Determine the [x, y] coordinate at the center of the cell enclosing the given text.  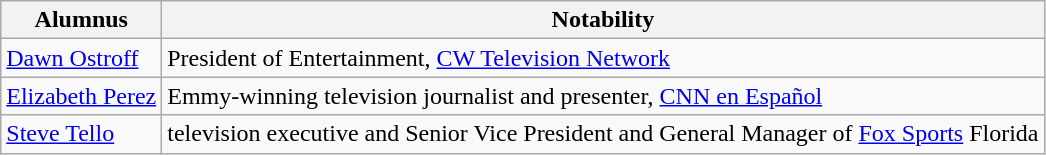
Alumnus [82, 20]
Emmy-winning television journalist and presenter, CNN en Español [603, 96]
Steve Tello [82, 134]
television executive and Senior Vice President and General Manager of Fox Sports Florida [603, 134]
Notability [603, 20]
President of Entertainment, CW Television Network [603, 58]
Elizabeth Perez [82, 96]
Dawn Ostroff [82, 58]
